Determine the [X, Y] coordinate at the center of the cell enclosing the given text.  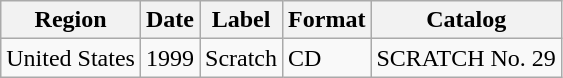
Format [327, 20]
Date [170, 20]
Catalog [466, 20]
Region [71, 20]
Label [242, 20]
Scratch [242, 58]
1999 [170, 58]
CD [327, 58]
United States [71, 58]
SCRATCH No. 29 [466, 58]
